Return the (X, Y) coordinate for the center point of the cell that contains the specified text.  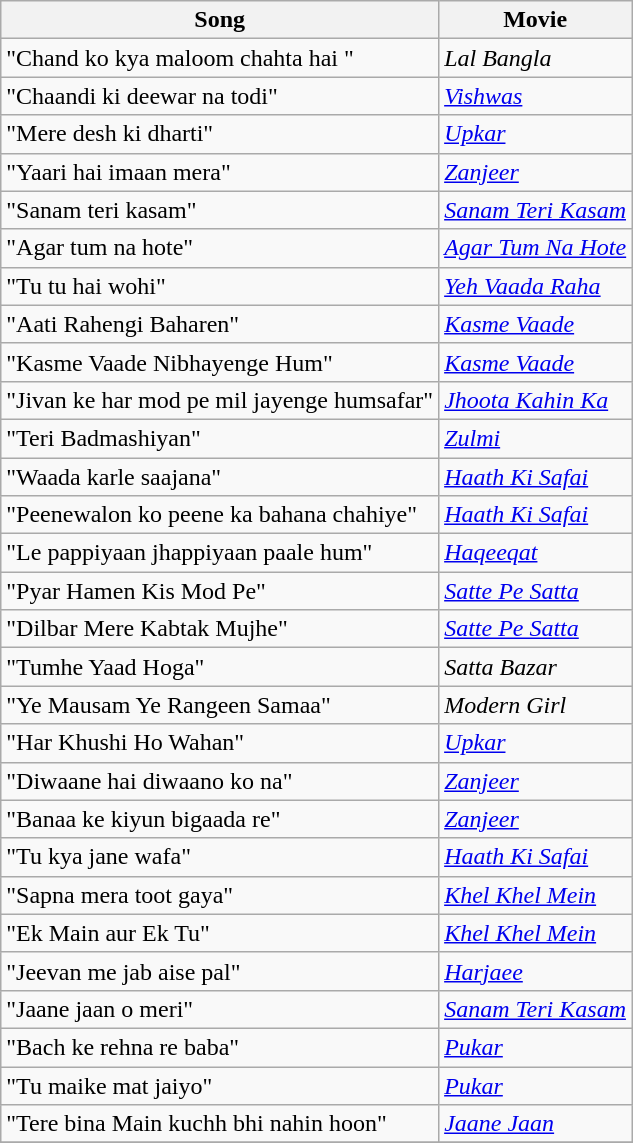
Lal Bangla (536, 58)
"Teri Badmashiyan" (220, 438)
"Tu tu hai wohi" (220, 286)
"Tu kya jane wafa" (220, 857)
"Waada karle saajana" (220, 477)
"Chand ko kya maloom chahta hai " (220, 58)
"Sapna mera toot gaya" (220, 895)
"Pyar Hamen Kis Mod Pe" (220, 591)
Modern Girl (536, 705)
"Diwaane hai diwaano ko na" (220, 781)
"Agar tum na hote" (220, 248)
"Bach ke rehna re baba" (220, 1047)
"Aati Rahengi Baharen" (220, 324)
"Kasme Vaade Nibhayenge Hum" (220, 362)
Jhoota Kahin Ka (536, 400)
"Banaa ke kiyun bigaada re" (220, 819)
"Tu maike mat jaiyo" (220, 1085)
Zulmi (536, 438)
"Ye Mausam Ye Rangeen Samaa" (220, 705)
"Tumhe Yaad Hoga" (220, 667)
Song (220, 20)
"Mere desh ki dharti" (220, 134)
"Jaane jaan o meri" (220, 1009)
Jaane Jaan (536, 1124)
"Jeevan me jab aise pal" (220, 971)
Satta Bazar (536, 667)
"Jivan ke har mod pe mil jayenge humsafar" (220, 400)
"Dilbar Mere Kabtak Mujhe" (220, 629)
Haqeeqat (536, 553)
"Sanam teri kasam" (220, 210)
Vishwas (536, 96)
Movie (536, 20)
"Ek Main aur Ek Tu" (220, 933)
Yeh Vaada Raha (536, 286)
"Peenewalon ko peene ka bahana chahiye" (220, 515)
"Tere bina Main kuchh bhi nahin hoon" (220, 1124)
"Chaandi ki deewar na todi" (220, 96)
"Yaari hai imaan mera" (220, 172)
Agar Tum Na Hote (536, 248)
"Har Khushi Ho Wahan" (220, 743)
"Le pappiyaan jhappiyaan paale hum" (220, 553)
Harjaee (536, 971)
